Extract the [X, Y] coordinate from the center of the cell holding the provided text.  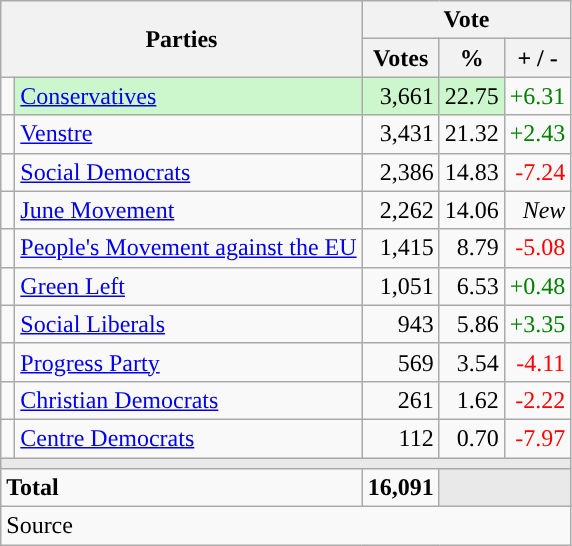
2,262 [400, 210]
Green Left [188, 286]
-2.22 [538, 400]
569 [400, 362]
261 [400, 400]
2,386 [400, 172]
Votes [400, 58]
-7.24 [538, 172]
Parties [182, 39]
+3.35 [538, 324]
-5.08 [538, 248]
+ / - [538, 58]
14.06 [472, 210]
3.54 [472, 362]
1,415 [400, 248]
+0.48 [538, 286]
8.79 [472, 248]
New [538, 210]
Social Liberals [188, 324]
22.75 [472, 96]
+2.43 [538, 134]
112 [400, 438]
0.70 [472, 438]
Christian Democrats [188, 400]
Vote [466, 20]
People's Movement against the EU [188, 248]
-7.97 [538, 438]
3,431 [400, 134]
June Movement [188, 210]
943 [400, 324]
Centre Democrats [188, 438]
Progress Party [188, 362]
-4.11 [538, 362]
Conservatives [188, 96]
6.53 [472, 286]
% [472, 58]
Social Democrats [188, 172]
16,091 [400, 488]
3,661 [400, 96]
Venstre [188, 134]
5.86 [472, 324]
14.83 [472, 172]
Source [286, 526]
1,051 [400, 286]
+6.31 [538, 96]
21.32 [472, 134]
1.62 [472, 400]
Total [182, 488]
